Locate the cell with the specified text and output its [x, y] center coordinate. 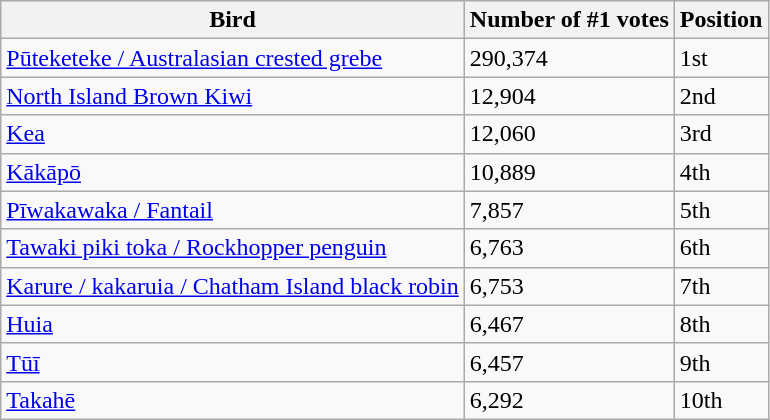
12,060 [569, 134]
6,763 [569, 248]
Kākāpō [233, 172]
6,457 [569, 362]
12,904 [569, 96]
North Island Brown Kiwi [233, 96]
Tawaki piki toka / Rockhopper penguin [233, 248]
10th [721, 400]
Tūī [233, 362]
6,292 [569, 400]
Number of #1 votes [569, 20]
8th [721, 324]
3rd [721, 134]
6th [721, 248]
Takahē [233, 400]
Karure / kakaruia / Chatham Island black robin [233, 286]
Huia [233, 324]
Pūteketeke / Australasian crested grebe [233, 58]
1st [721, 58]
7th [721, 286]
Position [721, 20]
10,889 [569, 172]
9th [721, 362]
Kea [233, 134]
7,857 [569, 210]
290,374 [569, 58]
6,467 [569, 324]
Bird [233, 20]
Pīwakawaka / Fantail [233, 210]
5th [721, 210]
2nd [721, 96]
4th [721, 172]
6,753 [569, 286]
